Detect which cell encompasses the target text, then output its (X, Y) center coordinate. 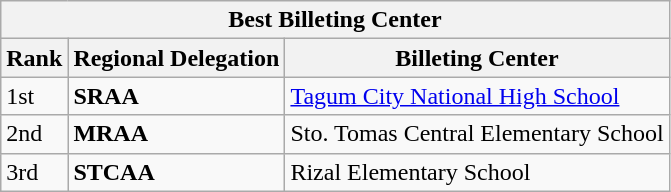
Sto. Tomas Central Elementary School (477, 134)
1st (34, 96)
Billeting Center (477, 58)
Best Billeting Center (335, 20)
Tagum City National High School (477, 96)
SRAA (176, 96)
MRAA (176, 134)
Regional Delegation (176, 58)
3rd (34, 172)
Rizal Elementary School (477, 172)
2nd (34, 134)
Rank (34, 58)
STCAA (176, 172)
